Extract the (x, y) coordinate from the center of the cell holding the provided text.  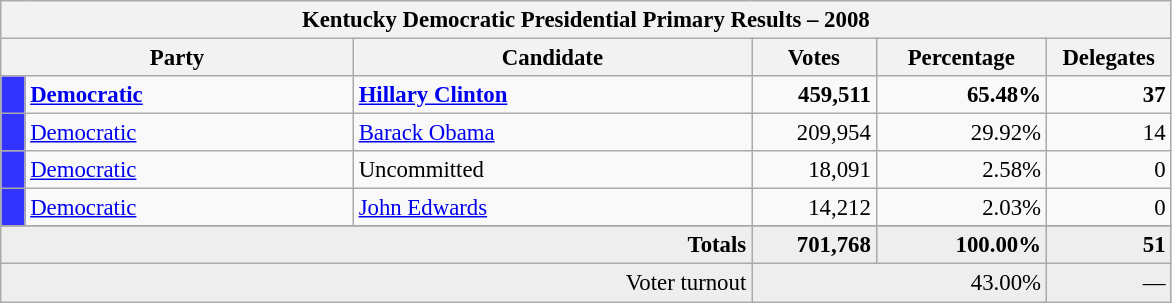
65.48% (961, 95)
Kentucky Democratic Presidential Primary Results – 2008 (586, 20)
Percentage (961, 58)
701,768 (814, 245)
John Edwards (552, 208)
14 (1108, 133)
51 (1108, 245)
Uncommitted (552, 170)
Candidate (552, 58)
2.58% (961, 170)
209,954 (814, 133)
29.92% (961, 133)
100.00% (961, 245)
Voter turnout (376, 283)
14,212 (814, 208)
43.00% (900, 283)
18,091 (814, 170)
— (1108, 283)
37 (1108, 95)
Totals (376, 245)
Votes (814, 58)
Barack Obama (552, 133)
459,511 (814, 95)
Hillary Clinton (552, 95)
Party (178, 58)
Delegates (1108, 58)
2.03% (961, 208)
